Provide the (X, Y) coordinate of the cell's center where the given text is located.  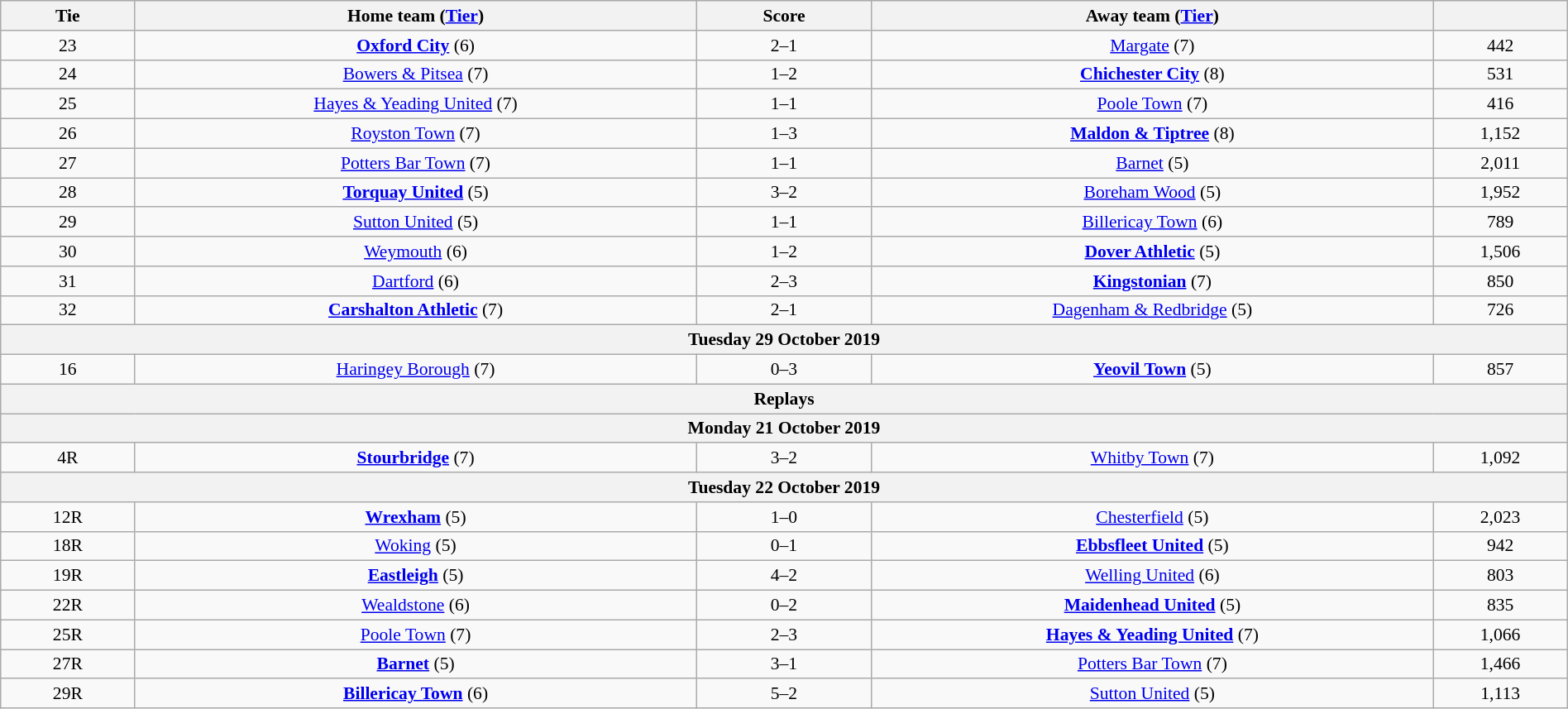
942 (1500, 546)
1,113 (1500, 694)
1,506 (1500, 252)
29R (68, 694)
Dagenham & Redbridge (5) (1153, 310)
22R (68, 606)
Bowers & Pitsea (7) (415, 74)
12R (68, 517)
Whitby Town (7) (1153, 458)
442 (1500, 46)
531 (1500, 74)
24 (68, 74)
Kingstonian (7) (1153, 281)
Stourbridge (7) (415, 458)
Margate (7) (1153, 46)
1,066 (1500, 635)
Score (784, 16)
Tuesday 29 October 2019 (784, 340)
Chesterfield (5) (1153, 517)
Dartford (6) (415, 281)
3–1 (784, 664)
1–3 (784, 134)
Royston Town (7) (415, 134)
835 (1500, 606)
16 (68, 370)
5–2 (784, 694)
0–3 (784, 370)
Away team (Tier) (1153, 16)
Maldon & Tiptree (8) (1153, 134)
Tuesday 22 October 2019 (784, 487)
Replays (784, 399)
26 (68, 134)
30 (68, 252)
18R (68, 546)
27R (68, 664)
1,466 (1500, 664)
Wrexham (5) (415, 517)
2,023 (1500, 517)
0–2 (784, 606)
1,092 (1500, 458)
25 (68, 104)
789 (1500, 223)
4R (68, 458)
Chichester City (8) (1153, 74)
Torquay United (5) (415, 193)
32 (68, 310)
Boreham Wood (5) (1153, 193)
27 (68, 163)
Haringey Borough (7) (415, 370)
31 (68, 281)
Woking (5) (415, 546)
Maidenhead United (5) (1153, 606)
4–2 (784, 576)
19R (68, 576)
Welling United (6) (1153, 576)
850 (1500, 281)
Oxford City (6) (415, 46)
Home team (Tier) (415, 16)
Yeovil Town (5) (1153, 370)
23 (68, 46)
726 (1500, 310)
28 (68, 193)
Weymouth (6) (415, 252)
Carshalton Athletic (7) (415, 310)
1,952 (1500, 193)
Wealdstone (6) (415, 606)
2,011 (1500, 163)
1,152 (1500, 134)
803 (1500, 576)
0–1 (784, 546)
Monday 21 October 2019 (784, 429)
416 (1500, 104)
29 (68, 223)
857 (1500, 370)
Tie (68, 16)
25R (68, 635)
Ebbsfleet United (5) (1153, 546)
Eastleigh (5) (415, 576)
1–0 (784, 517)
Dover Athletic (5) (1153, 252)
